Scan for the cell matching the given text and deliver its (X, Y) coordinate at center. 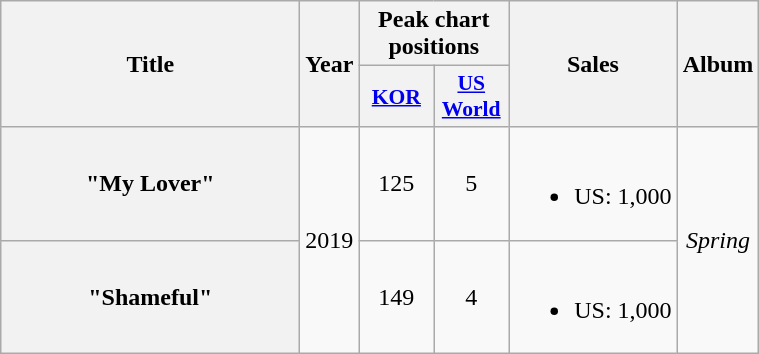
Sales (593, 64)
125 (396, 184)
"My Lover" (150, 184)
4 (472, 296)
Year (330, 64)
Album (718, 64)
2019 (330, 240)
Spring (718, 240)
"Shameful" (150, 296)
Title (150, 64)
KOR (396, 96)
149 (396, 296)
US World (472, 96)
Peak chart positions (434, 34)
5 (472, 184)
